From the cell containing the given text, extract its center point as (X, Y) coordinate. 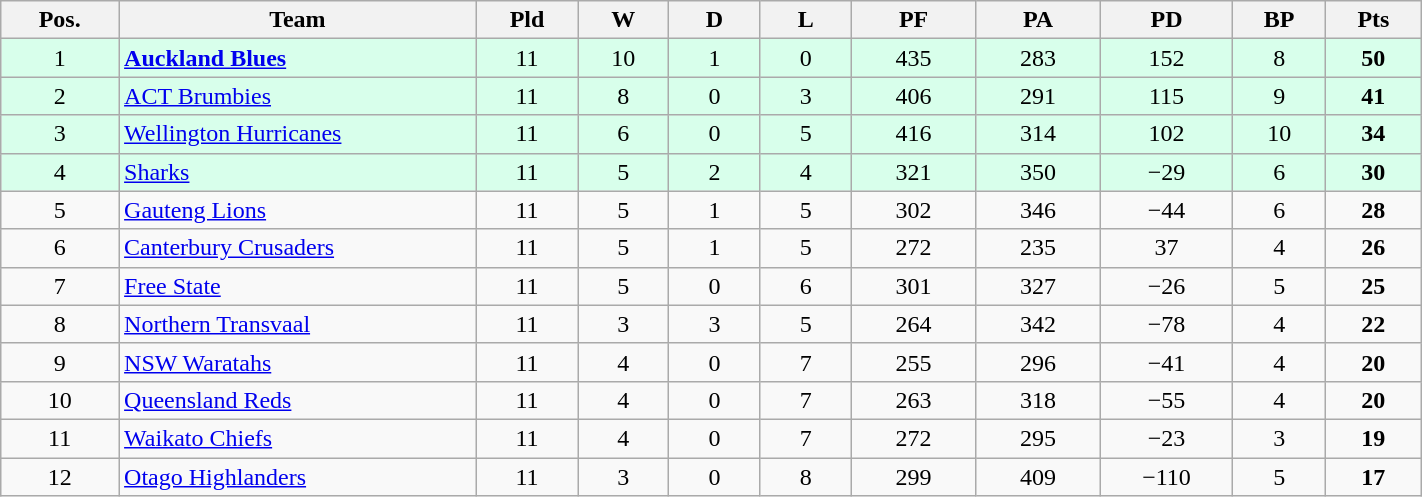
299 (913, 477)
Gauteng Lions (298, 210)
BP (1280, 20)
Auckland Blues (298, 58)
D (714, 20)
409 (1038, 477)
26 (1374, 248)
−29 (1166, 172)
Otago Highlanders (298, 477)
28 (1374, 210)
Pos. (60, 20)
Waikato Chiefs (298, 438)
346 (1038, 210)
295 (1038, 438)
PF (913, 20)
PA (1038, 20)
−44 (1166, 210)
22 (1374, 324)
−23 (1166, 438)
Wellington Hurricanes (298, 134)
Northern Transvaal (298, 324)
291 (1038, 96)
263 (913, 400)
235 (1038, 248)
12 (60, 477)
−41 (1166, 362)
L (806, 20)
318 (1038, 400)
102 (1166, 134)
30 (1374, 172)
Canterbury Crusaders (298, 248)
406 (913, 96)
152 (1166, 58)
37 (1166, 248)
301 (913, 286)
Pts (1374, 20)
W (624, 20)
17 (1374, 477)
−26 (1166, 286)
−78 (1166, 324)
321 (913, 172)
25 (1374, 286)
283 (1038, 58)
−55 (1166, 400)
264 (913, 324)
PD (1166, 20)
435 (913, 58)
314 (1038, 134)
19 (1374, 438)
41 (1374, 96)
−110 (1166, 477)
115 (1166, 96)
50 (1374, 58)
350 (1038, 172)
Pld (527, 20)
ACT Brumbies (298, 96)
296 (1038, 362)
416 (913, 134)
Free State (298, 286)
Queensland Reds (298, 400)
Team (298, 20)
302 (913, 210)
327 (1038, 286)
342 (1038, 324)
34 (1374, 134)
255 (913, 362)
NSW Waratahs (298, 362)
Sharks (298, 172)
